Capture the cell that displays the provided text and extract its (x, y) central coordinate. 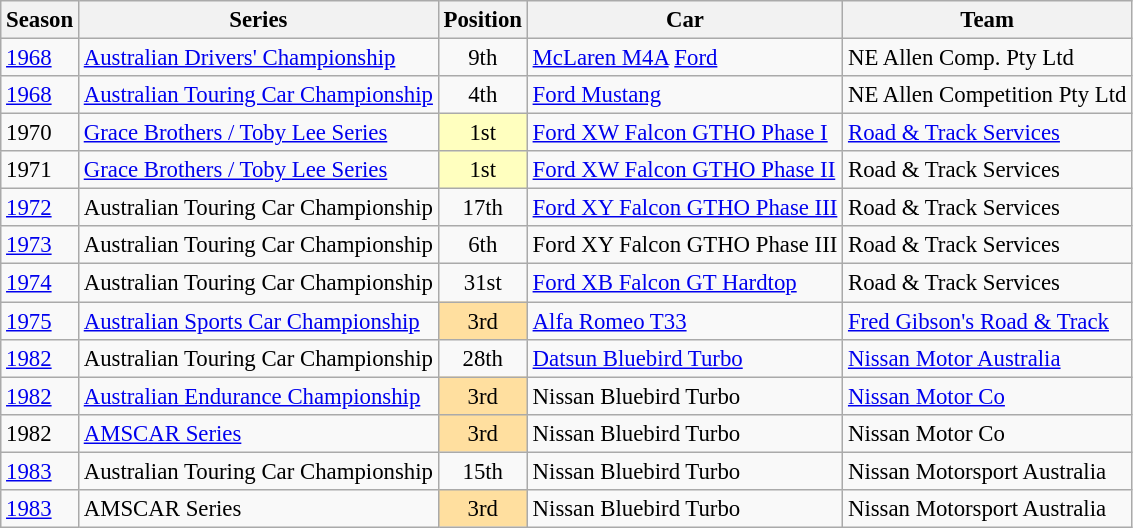
1972 (40, 208)
Team (988, 20)
1974 (40, 283)
Nissan Motor Australia (988, 358)
Australian Endurance Championship (258, 396)
Alfa Romeo T33 (684, 321)
Season (40, 20)
1973 (40, 245)
NE Allen Competition Pty Ltd (988, 95)
Ford Mustang (684, 95)
Car (684, 20)
McLaren M4A Ford (684, 58)
Datsun Bluebird Turbo (684, 358)
4th (482, 95)
Australian Sports Car Championship (258, 321)
NE Allen Comp. Pty Ltd (988, 58)
Australian Drivers' Championship (258, 58)
9th (482, 58)
31st (482, 283)
Fred Gibson's Road & Track (988, 321)
1970 (40, 133)
Ford XW Falcon GTHO Phase II (684, 170)
Series (258, 20)
Ford XB Falcon GT Hardtop (684, 283)
28th (482, 358)
Position (482, 20)
17th (482, 208)
Ford XW Falcon GTHO Phase I (684, 133)
1975 (40, 321)
1971 (40, 170)
15th (482, 471)
6th (482, 245)
